Search for the cell housing the specified text and yield its (x, y) center coordinate. 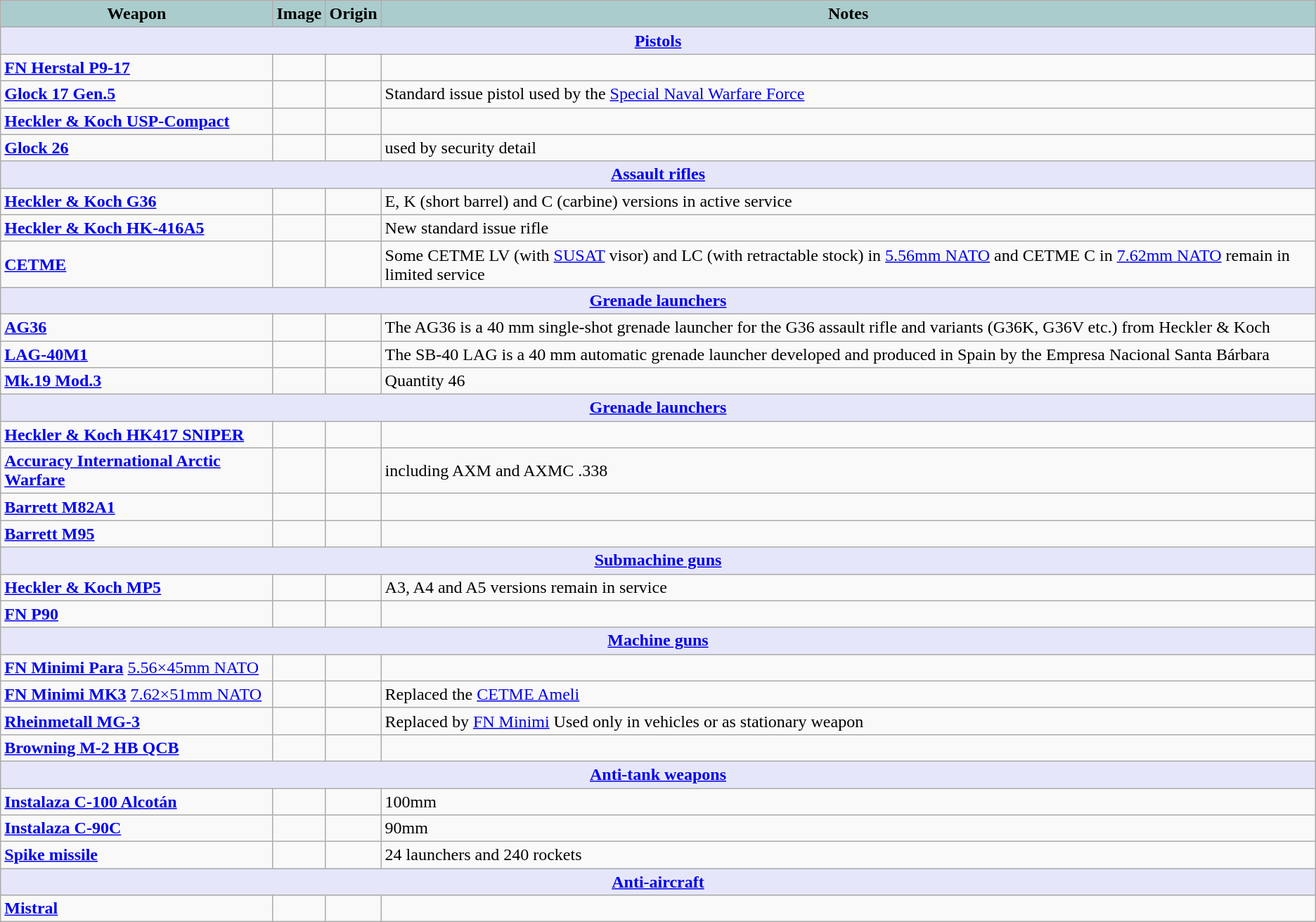
Origin (353, 14)
Image (299, 14)
Some CETME LV (with SUSAT visor) and LC (with retractable stock) in 5.56mm NATO and CETME C in 7.62mm NATO remain in limited service (848, 264)
Replaced the CETME Ameli (848, 694)
Barrett M95 (136, 534)
90mm (848, 828)
New standard issue rifle (848, 228)
FN P90 (136, 614)
Anti-tank weapons (658, 774)
FN Minimi Para 5.56×45mm NATO (136, 667)
Mistral (136, 909)
FN Herstal P9-17 (136, 68)
Quantity 46 (848, 381)
Barrett M82A1 (136, 507)
100mm (848, 801)
Heckler & Koch HK417 SNIPER (136, 435)
Instalaza C-100 Alcotán (136, 801)
Glock 17 Gen.5 (136, 94)
LAG-40M1 (136, 354)
E, K (short barrel) and C (carbine) versions in active service (848, 201)
A3, A4 and A5 versions remain in service (848, 587)
Heckler & Koch MP5 (136, 587)
Heckler & Koch HK-416A5 (136, 228)
Submachine guns (658, 561)
Notes (848, 14)
Browning M-2 HB QCB (136, 748)
Spike missile (136, 855)
AG36 (136, 327)
Assault rifles (658, 174)
Standard issue pistol used by the Special Naval Warfare Force (848, 94)
Heckler & Koch USP-Compact (136, 121)
Weapon (136, 14)
Mk.19 Mod.3 (136, 381)
used by security detail (848, 148)
including AXM and AXMC .338 (848, 471)
Rheinmetall MG-3 (136, 721)
Heckler & Koch G36 (136, 201)
Pistols (658, 41)
24 launchers and 240 rockets (848, 855)
FN Minimi MK3 7.62×51mm NATO (136, 694)
CETME (136, 264)
Instalaza C-90C (136, 828)
The SB-40 LAG is a 40 mm automatic grenade launcher developed and produced in Spain by the Empresa Nacional Santa Bárbara (848, 354)
The AG36 is a 40 mm single-shot grenade launcher for the G36 assault rifle and variants (G36K, G36V etc.) from Heckler & Koch (848, 327)
Accuracy International Arctic Warfare (136, 471)
Glock 26 (136, 148)
Anti-aircraft (658, 882)
Replaced by FN Minimi Used only in vehicles or as stationary weapon (848, 721)
Machine guns (658, 641)
